Determine the (x, y) coordinate at the center of the cell enclosing the given text.  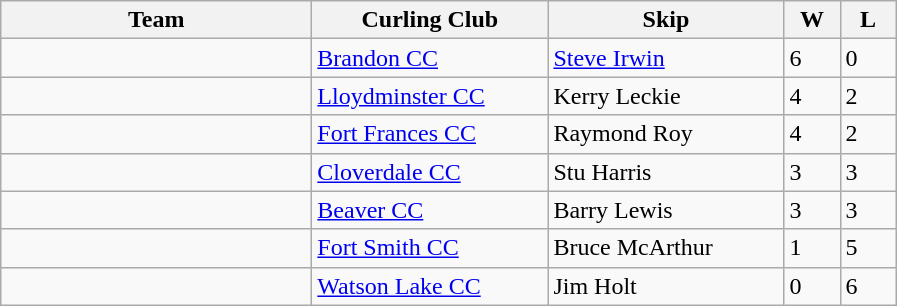
Jim Holt (666, 286)
Kerry Leckie (666, 96)
Fort Frances CC (430, 134)
Beaver CC (430, 210)
Fort Smith CC (430, 248)
Skip (666, 20)
Steve Irwin (666, 58)
Raymond Roy (666, 134)
L (868, 20)
5 (868, 248)
Watson Lake CC (430, 286)
1 (812, 248)
Barry Lewis (666, 210)
Curling Club (430, 20)
W (812, 20)
Brandon CC (430, 58)
Cloverdale CC (430, 172)
Team (156, 20)
Stu Harris (666, 172)
Lloydminster CC (430, 96)
Bruce McArthur (666, 248)
